Determine the (x, y) coordinate at the center of the cell enclosing the given text.  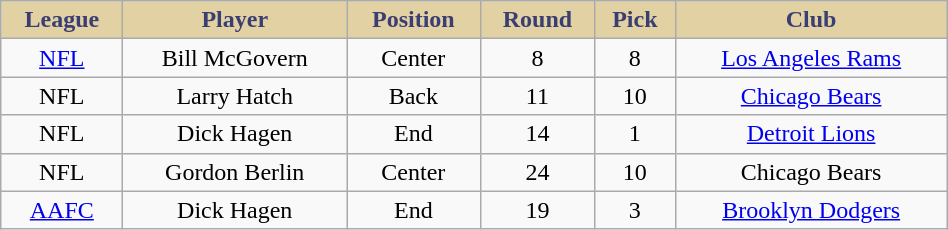
24 (538, 172)
League (62, 20)
3 (635, 210)
Brooklyn Dodgers (811, 210)
Round (538, 20)
Detroit Lions (811, 134)
Pick (635, 20)
Back (414, 96)
14 (538, 134)
19 (538, 210)
AAFC (62, 210)
Player (235, 20)
Position (414, 20)
Club (811, 20)
11 (538, 96)
Gordon Berlin (235, 172)
1 (635, 134)
Bill McGovern (235, 58)
Larry Hatch (235, 96)
Los Angeles Rams (811, 58)
